Scan for the cell matching the given text and deliver its (x, y) coordinate at center. 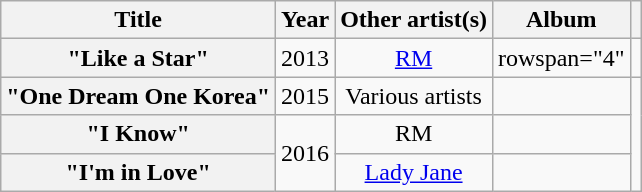
"I Know" (138, 134)
Other artist(s) (414, 20)
Title (138, 20)
2015 (306, 96)
Album (562, 20)
2016 (306, 153)
Lady Jane (414, 172)
"Like a Star" (138, 58)
"I'm in Love" (138, 172)
Year (306, 20)
2013 (306, 58)
"One Dream One Korea" (138, 96)
rowspan="4" (562, 58)
Various artists (414, 96)
